Search for the cell housing the specified text and yield its [X, Y] center coordinate. 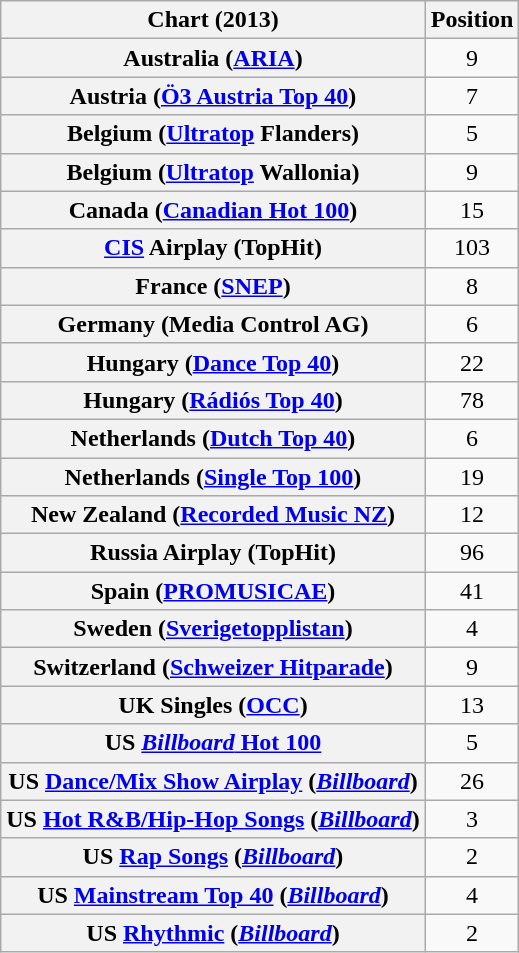
US Mainstream Top 40 (Billboard) [213, 895]
Position [472, 20]
22 [472, 362]
19 [472, 477]
26 [472, 781]
US Hot R&B/Hip-Hop Songs (Billboard) [213, 819]
Switzerland (Schweizer Hitparade) [213, 667]
103 [472, 248]
US Rap Songs (Billboard) [213, 857]
Belgium (Ultratop Flanders) [213, 134]
Chart (2013) [213, 20]
7 [472, 96]
Netherlands (Single Top 100) [213, 477]
Germany (Media Control AG) [213, 324]
12 [472, 515]
Netherlands (Dutch Top 40) [213, 438]
15 [472, 210]
US Rhythmic (Billboard) [213, 933]
13 [472, 705]
Russia Airplay (TopHit) [213, 553]
France (SNEP) [213, 286]
96 [472, 553]
Sweden (Sverigetopplistan) [213, 629]
Belgium (Ultratop Wallonia) [213, 172]
US Billboard Hot 100 [213, 743]
UK Singles (OCC) [213, 705]
Canada (Canadian Hot 100) [213, 210]
Hungary (Dance Top 40) [213, 362]
Hungary (Rádiós Top 40) [213, 400]
US Dance/Mix Show Airplay (Billboard) [213, 781]
CIS Airplay (TopHit) [213, 248]
New Zealand (Recorded Music NZ) [213, 515]
Spain (PROMUSICAE) [213, 591]
78 [472, 400]
8 [472, 286]
Australia (ARIA) [213, 58]
41 [472, 591]
Austria (Ö3 Austria Top 40) [213, 96]
3 [472, 819]
